Find where the given text appears and provide that cell's center as [X, Y] coordinate. 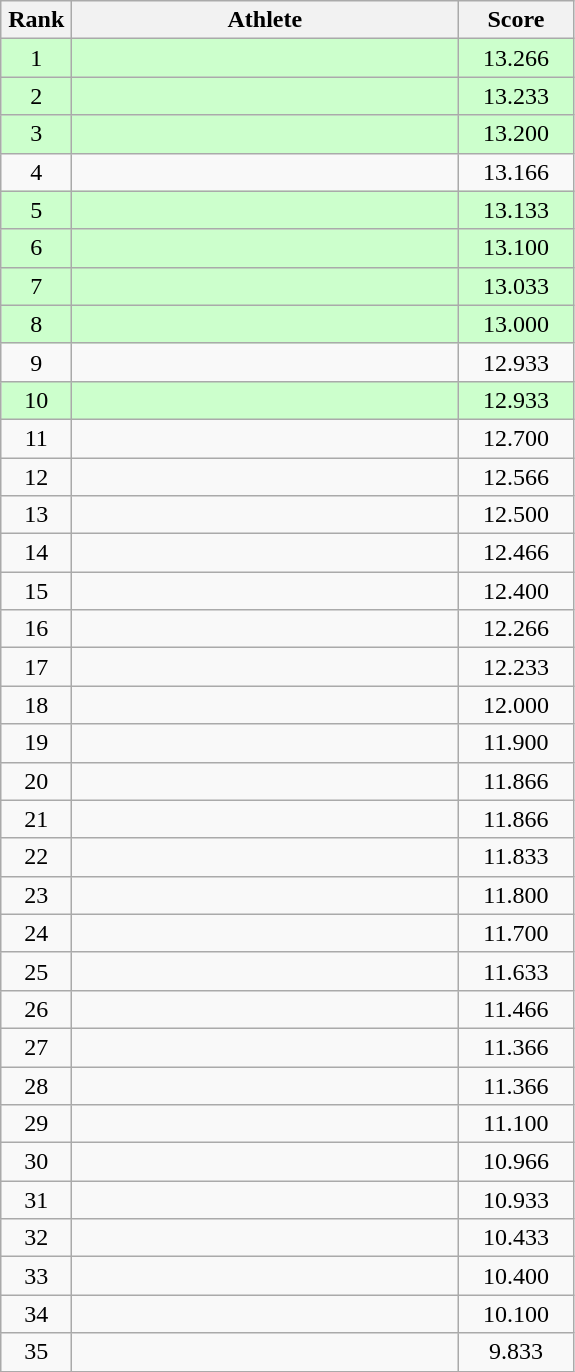
9.833 [516, 1352]
12.466 [516, 553]
12.500 [516, 515]
13.200 [516, 134]
10.966 [516, 1162]
34 [36, 1314]
Athlete [265, 20]
13.033 [516, 286]
11 [36, 438]
1 [36, 58]
12.700 [516, 438]
28 [36, 1085]
29 [36, 1124]
4 [36, 172]
12.266 [516, 629]
13.133 [516, 210]
6 [36, 248]
7 [36, 286]
11.100 [516, 1124]
11.700 [516, 933]
12.000 [516, 705]
10.933 [516, 1200]
9 [36, 362]
13.166 [516, 172]
10 [36, 400]
25 [36, 971]
12.400 [516, 591]
11.800 [516, 895]
24 [36, 933]
18 [36, 705]
35 [36, 1352]
33 [36, 1276]
13.233 [516, 96]
14 [36, 553]
12 [36, 477]
15 [36, 591]
5 [36, 210]
10.400 [516, 1276]
26 [36, 1009]
2 [36, 96]
19 [36, 743]
17 [36, 667]
27 [36, 1047]
13 [36, 515]
13.266 [516, 58]
23 [36, 895]
31 [36, 1200]
Score [516, 20]
22 [36, 857]
12.233 [516, 667]
11.633 [516, 971]
10.100 [516, 1314]
32 [36, 1238]
20 [36, 781]
12.566 [516, 477]
21 [36, 819]
11.900 [516, 743]
8 [36, 324]
3 [36, 134]
30 [36, 1162]
11.833 [516, 857]
13.000 [516, 324]
10.433 [516, 1238]
16 [36, 629]
11.466 [516, 1009]
13.100 [516, 248]
Rank [36, 20]
